Extract the [X, Y] coordinate from the center of the cell holding the provided text.  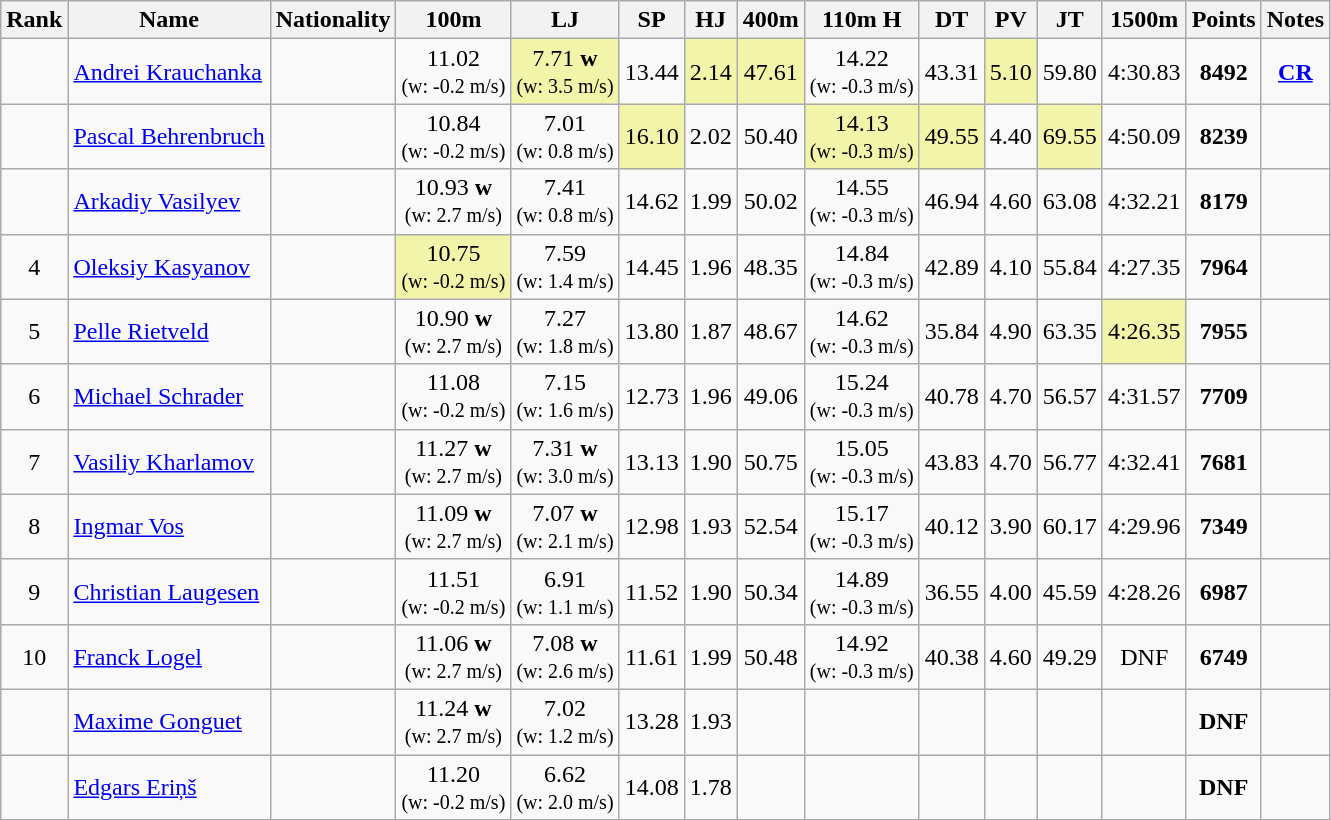
Franck Logel [169, 656]
2.14 [710, 72]
40.38 [952, 656]
55.84 [1070, 266]
15.17(w: -0.3 m/s) [862, 526]
Pascal Behrenbruch [169, 136]
110m H [862, 20]
Notes [1295, 20]
50.48 [770, 656]
8 [34, 526]
14.22(w: -0.3 m/s) [862, 72]
4:27.35 [1144, 266]
6987 [1224, 592]
100m [454, 20]
42.89 [952, 266]
15.24(w: -0.3 m/s) [862, 396]
7.08 w(w: 2.6 m/s) [565, 656]
Andrei Krauchanka [169, 72]
Oleksiy Kasyanov [169, 266]
JT [1070, 20]
7.15(w: 1.6 m/s) [565, 396]
46.94 [952, 202]
63.35 [1070, 332]
7.01(w: 0.8 m/s) [565, 136]
Name [169, 20]
11.02(w: -0.2 m/s) [454, 72]
7349 [1224, 526]
43.83 [952, 462]
7709 [1224, 396]
69.55 [1070, 136]
8239 [1224, 136]
11.09 w(w: 2.7 m/s) [454, 526]
11.08(w: -0.2 m/s) [454, 396]
7.07 w(w: 2.1 m/s) [565, 526]
4:28.26 [1144, 592]
59.80 [1070, 72]
Christian Laugesen [169, 592]
Edgars Eriņš [169, 786]
4.90 [1010, 332]
Michael Schrader [169, 396]
11.51(w: -0.2 m/s) [454, 592]
8492 [1224, 72]
400m [770, 20]
2.02 [710, 136]
LJ [565, 20]
14.08 [652, 786]
63.08 [1070, 202]
DT [952, 20]
49.55 [952, 136]
7 [34, 462]
5.10 [1010, 72]
4.40 [1010, 136]
10.93 w(w: 2.7 m/s) [454, 202]
13.28 [652, 722]
PV [1010, 20]
Maxime Gonguet [169, 722]
8179 [1224, 202]
14.92(w: -0.3 m/s) [862, 656]
43.31 [952, 72]
6749 [1224, 656]
9 [34, 592]
50.02 [770, 202]
HJ [710, 20]
4:32.21 [1144, 202]
CR [1295, 72]
Vasiliy Kharlamov [169, 462]
3.90 [1010, 526]
49.06 [770, 396]
48.67 [770, 332]
4:29.96 [1144, 526]
1.87 [710, 332]
10.84(w: -0.2 m/s) [454, 136]
11.06 w(w: 2.7 m/s) [454, 656]
52.54 [770, 526]
7.71 w(w: 3.5 m/s) [565, 72]
40.12 [952, 526]
1.78 [710, 786]
7.02(w: 1.2 m/s) [565, 722]
49.29 [1070, 656]
11.24 w(w: 2.7 m/s) [454, 722]
4 [34, 266]
10 [34, 656]
10.90 w(w: 2.7 m/s) [454, 332]
14.89(w: -0.3 m/s) [862, 592]
11.27 w(w: 2.7 m/s) [454, 462]
13.13 [652, 462]
50.34 [770, 592]
15.05(w: -0.3 m/s) [862, 462]
7.41(w: 0.8 m/s) [565, 202]
4:50.09 [1144, 136]
56.77 [1070, 462]
50.40 [770, 136]
7955 [1224, 332]
6 [34, 396]
48.35 [770, 266]
SP [652, 20]
12.73 [652, 396]
7.31 w(w: 3.0 m/s) [565, 462]
14.13(w: -0.3 m/s) [862, 136]
6.91(w: 1.1 m/s) [565, 592]
11.61 [652, 656]
40.78 [952, 396]
4:26.35 [1144, 332]
1500m [1144, 20]
Ingmar Vos [169, 526]
35.84 [952, 332]
14.84(w: -0.3 m/s) [862, 266]
11.52 [652, 592]
47.61 [770, 72]
4:30.83 [1144, 72]
56.57 [1070, 396]
13.80 [652, 332]
Points [1224, 20]
4:32.41 [1144, 462]
5 [34, 332]
7.27(w: 1.8 m/s) [565, 332]
16.10 [652, 136]
36.55 [952, 592]
6.62(w: 2.0 m/s) [565, 786]
4.10 [1010, 266]
7681 [1224, 462]
10.75(w: -0.2 m/s) [454, 266]
11.20(w: -0.2 m/s) [454, 786]
Nationality [333, 20]
13.44 [652, 72]
Pelle Rietveld [169, 332]
12.98 [652, 526]
7.59(w: 1.4 m/s) [565, 266]
60.17 [1070, 526]
45.59 [1070, 592]
14.62(w: -0.3 m/s) [862, 332]
14.45 [652, 266]
7964 [1224, 266]
4:31.57 [1144, 396]
Rank [34, 20]
14.62 [652, 202]
14.55(w: -0.3 m/s) [862, 202]
4.00 [1010, 592]
Arkadiy Vasilyev [169, 202]
50.75 [770, 462]
